Extract the [x, y] coordinate from the center of the cell holding the provided text.  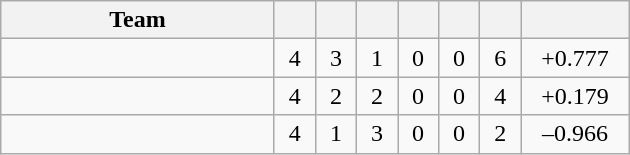
6 [500, 58]
–0.966 [576, 134]
+0.777 [576, 58]
Team [138, 20]
+0.179 [576, 96]
